Locate the cell with the specified text and output its [X, Y] center coordinate. 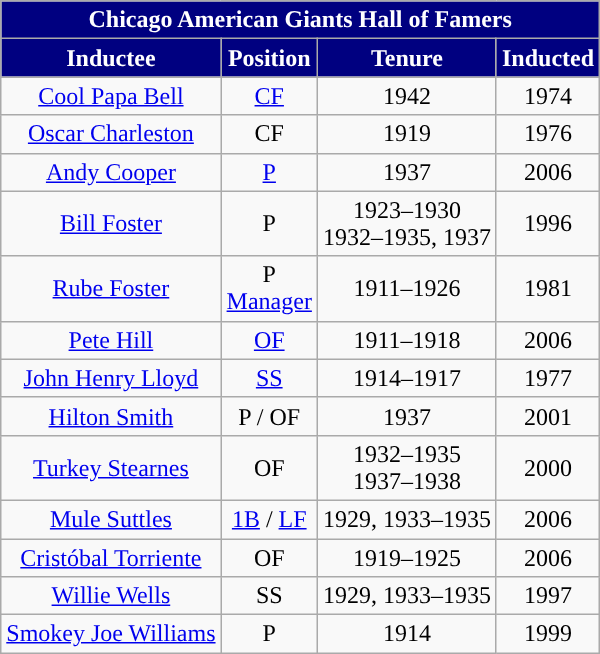
1942 [406, 96]
1932–19351937–1938 [406, 468]
Cool Papa Bell [111, 96]
1923–19301932–1935, 1937 [406, 224]
1974 [548, 96]
1999 [548, 634]
John Henry Lloyd [111, 378]
Position [269, 58]
Cristóbal Torriente [111, 557]
PManager [269, 288]
1919 [406, 134]
Smokey Joe Williams [111, 634]
Willie Wells [111, 596]
1B / LF [269, 519]
1914–1917 [406, 378]
2001 [548, 416]
1981 [548, 288]
Tenure [406, 58]
P / OF [269, 416]
Hilton Smith [111, 416]
Chicago American Giants Hall of Famers [300, 20]
Bill Foster [111, 224]
2000 [548, 468]
Pete Hill [111, 340]
Rube Foster [111, 288]
1911–1918 [406, 340]
Inductee [111, 58]
1911–1926 [406, 288]
1977 [548, 378]
1997 [548, 596]
1919–1925 [406, 557]
1914 [406, 634]
1976 [548, 134]
1996 [548, 224]
Oscar Charleston [111, 134]
Turkey Stearnes [111, 468]
Mule Suttles [111, 519]
Inducted [548, 58]
Andy Cooper [111, 172]
